For the text-containing cell, return its midpoint in [X, Y] coordinate format. 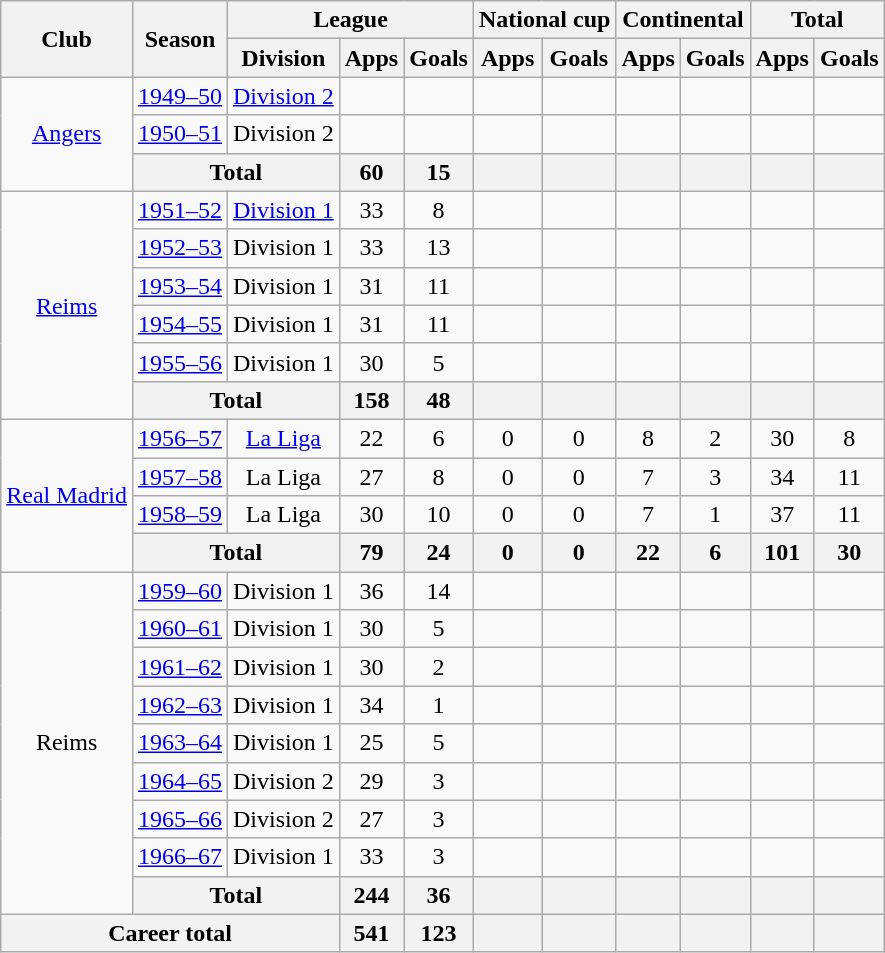
14 [439, 591]
37 [782, 515]
1950–51 [180, 134]
13 [439, 248]
25 [371, 743]
101 [782, 553]
Angers [67, 134]
541 [371, 933]
1964–65 [180, 781]
1953–54 [180, 286]
Career total [170, 933]
1949–50 [180, 96]
1961–62 [180, 667]
48 [439, 400]
1954–55 [180, 324]
1966–67 [180, 857]
1965–66 [180, 819]
60 [371, 172]
1960–61 [180, 629]
29 [371, 781]
League [351, 20]
National cup [544, 20]
10 [439, 515]
Club [67, 39]
24 [439, 553]
15 [439, 172]
1962–63 [180, 705]
Division [284, 58]
1951–52 [180, 210]
79 [371, 553]
158 [371, 400]
244 [371, 895]
1958–59 [180, 515]
Real Madrid [67, 495]
1952–53 [180, 248]
1956–57 [180, 438]
123 [439, 933]
1959–60 [180, 591]
Continental [683, 20]
1955–56 [180, 362]
1963–64 [180, 743]
1957–58 [180, 477]
Season [180, 39]
